Return (x, y) of the center of cell containing provided text 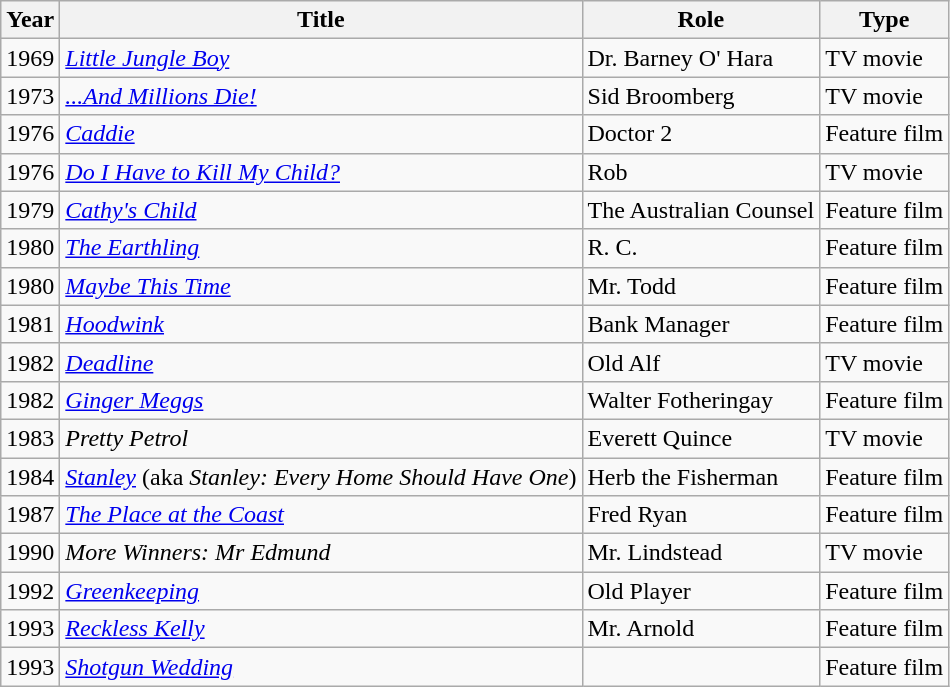
1984 (30, 477)
1973 (30, 96)
1990 (30, 553)
The Australian Counsel (701, 210)
Caddie (321, 134)
Shotgun Wedding (321, 667)
Type (884, 20)
Mr. Todd (701, 286)
Year (30, 20)
Do I Have to Kill My Child? (321, 172)
Bank Manager (701, 324)
1969 (30, 58)
Cathy's Child (321, 210)
Greenkeeping (321, 591)
...And Millions Die! (321, 96)
Role (701, 20)
Hoodwink (321, 324)
More Winners: Mr Edmund (321, 553)
The Earthling (321, 248)
1981 (30, 324)
1992 (30, 591)
Walter Fotheringay (701, 400)
Maybe This Time (321, 286)
Rob (701, 172)
Mr. Lindstead (701, 553)
Little Jungle Boy (321, 58)
Old Alf (701, 362)
Doctor 2 (701, 134)
Herb the Fisherman (701, 477)
Everett Quince (701, 438)
Pretty Petrol (321, 438)
Title (321, 20)
Stanley (aka Stanley: Every Home Should Have One) (321, 477)
Fred Ryan (701, 515)
Reckless Kelly (321, 629)
1979 (30, 210)
The Place at the Coast (321, 515)
Sid Broomberg (701, 96)
Ginger Meggs (321, 400)
Dr. Barney O' Hara (701, 58)
Mr. Arnold (701, 629)
Deadline (321, 362)
Old Player (701, 591)
1983 (30, 438)
1987 (30, 515)
R. C. (701, 248)
